Provide the [X, Y] coordinate of the cell's center where the given text is located.  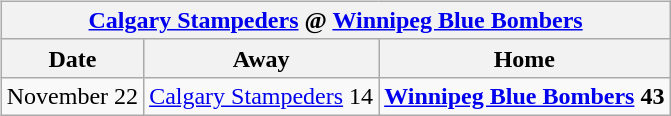
November 22 [72, 96]
Home [524, 58]
Away [262, 58]
Calgary Stampeders @ Winnipeg Blue Bombers [336, 20]
Calgary Stampeders 14 [262, 96]
Date [72, 58]
Winnipeg Blue Bombers 43 [524, 96]
